Return the [x, y] coordinate for the center point of the cell that contains the specified text.  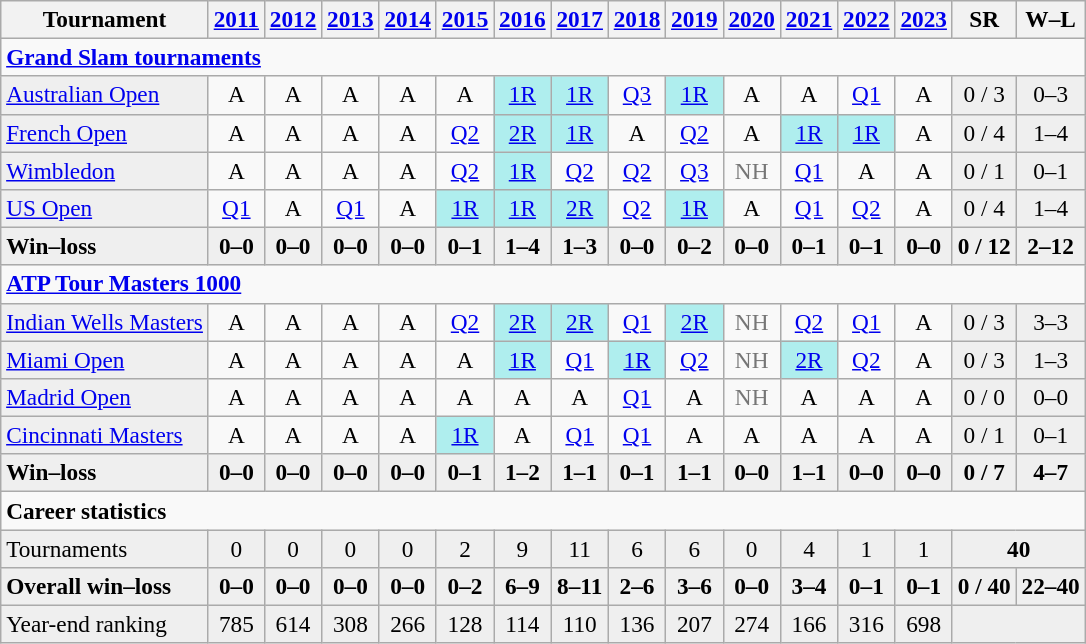
4 [808, 548]
Tournaments [105, 548]
0 / 7 [984, 473]
3–4 [808, 586]
2022 [866, 19]
2021 [808, 19]
SR [984, 19]
698 [924, 624]
308 [350, 624]
22–40 [1050, 586]
3–3 [1050, 322]
0 / 40 [984, 586]
110 [580, 624]
Australian Open [105, 95]
Madrid Open [105, 397]
2–6 [636, 586]
Career statistics [543, 510]
1–2 [522, 473]
274 [752, 624]
266 [408, 624]
ATP Tour Masters 1000 [543, 284]
0 / 0 [984, 397]
0 / 12 [984, 246]
Cincinnati Masters [105, 435]
2012 [292, 19]
2014 [408, 19]
6–9 [522, 586]
207 [694, 624]
Overall win–loss [105, 586]
2016 [522, 19]
Indian Wells Masters [105, 322]
40 [1018, 548]
316 [866, 624]
US Open [105, 208]
136 [636, 624]
0–3 [1050, 95]
Miami Open [105, 359]
128 [464, 624]
Year-end ranking [105, 624]
2020 [752, 19]
9 [522, 548]
3–6 [694, 586]
114 [522, 624]
Tournament [105, 19]
785 [236, 624]
8–11 [580, 586]
Wimbledon [105, 170]
2018 [636, 19]
11 [580, 548]
2–12 [1050, 246]
614 [292, 624]
2 [464, 548]
4–7 [1050, 473]
166 [808, 624]
W–L [1050, 19]
2015 [464, 19]
2013 [350, 19]
2023 [924, 19]
French Open [105, 133]
2019 [694, 19]
Grand Slam tournaments [543, 57]
2011 [236, 19]
2017 [580, 19]
